Extract the [X, Y] coordinate from the center of the cell holding the provided text.  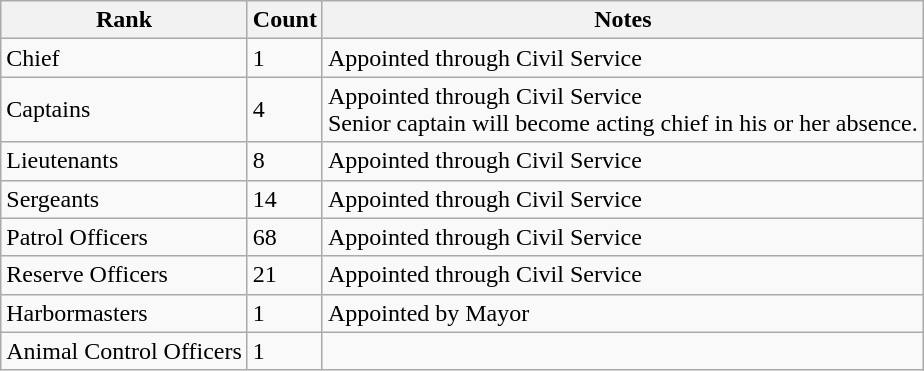
Appointed through Civil ServiceSenior captain will become acting chief in his or her absence. [622, 110]
Count [284, 20]
Animal Control Officers [124, 351]
21 [284, 275]
68 [284, 237]
Notes [622, 20]
Chief [124, 58]
4 [284, 110]
14 [284, 199]
Captains [124, 110]
Lieutenants [124, 161]
Rank [124, 20]
Reserve Officers [124, 275]
8 [284, 161]
Appointed by Mayor [622, 313]
Sergeants [124, 199]
Patrol Officers [124, 237]
Harbormasters [124, 313]
